Scan for the cell matching the given text and deliver its (X, Y) coordinate at center. 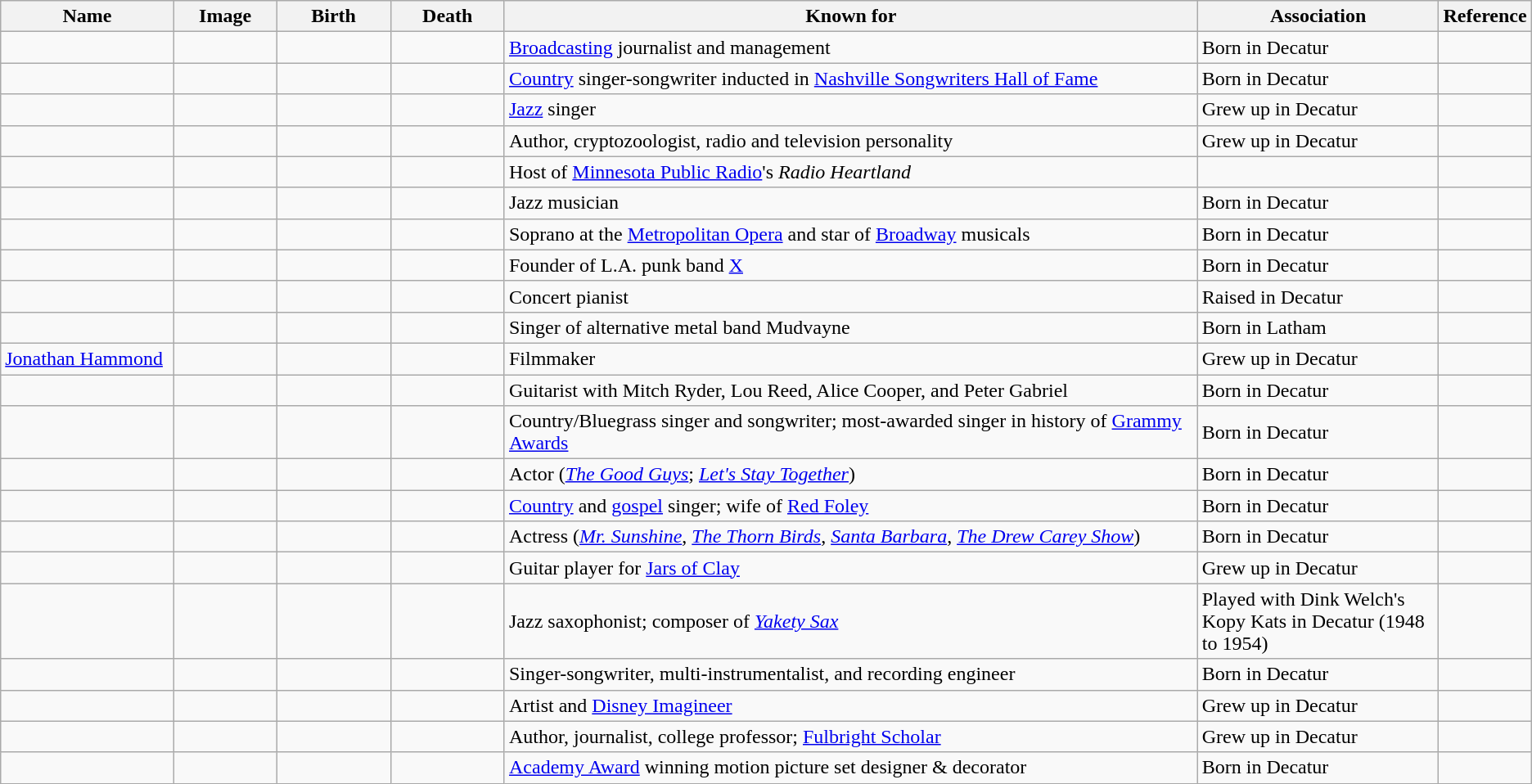
Founder of L.A. punk band X (851, 265)
Singer-songwriter, multi-instrumentalist, and recording engineer (851, 674)
Academy Award winning motion picture set designer & decorator (851, 768)
Concert pianist (851, 296)
Filmmaker (851, 358)
Guitarist with Mitch Ryder, Lou Reed, Alice Cooper, and Peter Gabriel (851, 390)
Broadcasting journalist and management (851, 47)
Author, cryptozoologist, radio and television personality (851, 141)
Guitar player for Jars of Clay (851, 568)
Reference (1485, 16)
Country and gospel singer; wife of Red Foley (851, 506)
Artist and Disney Imagineer (851, 705)
Known for (851, 16)
Country/Bluegrass singer and songwriter; most-awarded singer in history of Grammy Awards (851, 432)
Singer of alternative metal band Mudvayne (851, 327)
Association (1318, 16)
Country singer-songwriter inducted in Nashville Songwriters Hall of Fame (851, 79)
Host of Minnesota Public Radio's Radio Heartland (851, 172)
Born in Latham (1318, 327)
Author, journalist, college professor; Fulbright Scholar (851, 737)
Soprano at the Metropolitan Opera and star of Broadway musicals (851, 234)
Death (447, 16)
Jonathan Hammond (87, 358)
Jazz saxophonist; composer of Yakety Sax (851, 621)
Name (87, 16)
Played with Dink Welch's Kopy Kats in Decatur (1948 to 1954) (1318, 621)
Birth (334, 16)
Raised in Decatur (1318, 296)
Jazz musician (851, 203)
Jazz singer (851, 110)
Image (225, 16)
Actress (Mr. Sunshine, The Thorn Birds, Santa Barbara, The Drew Carey Show) (851, 537)
Actor (The Good Guys; Let's Stay Together) (851, 475)
